Identify which cell holds the provided text, then report its [X, Y] central coordinate. 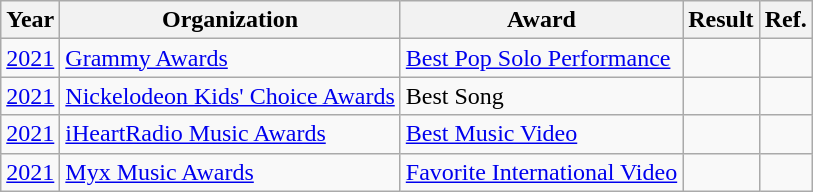
Favorite International Video [541, 172]
Result [721, 20]
Grammy Awards [230, 58]
Nickelodeon Kids' Choice Awards [230, 96]
Best Music Video [541, 134]
Year [30, 20]
Award [541, 20]
Best Pop Solo Performance [541, 58]
Best Song [541, 96]
Myx Music Awards [230, 172]
iHeartRadio Music Awards [230, 134]
Organization [230, 20]
Ref. [786, 20]
